Scan for the cell matching the given text and deliver its [x, y] coordinate at center. 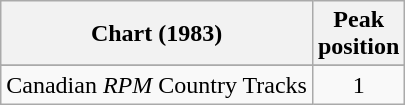
Chart (1983) [157, 34]
Canadian RPM Country Tracks [157, 85]
1 [358, 85]
Peakposition [358, 34]
